Extract the (x, y) coordinate from the center of the cell holding the provided text.  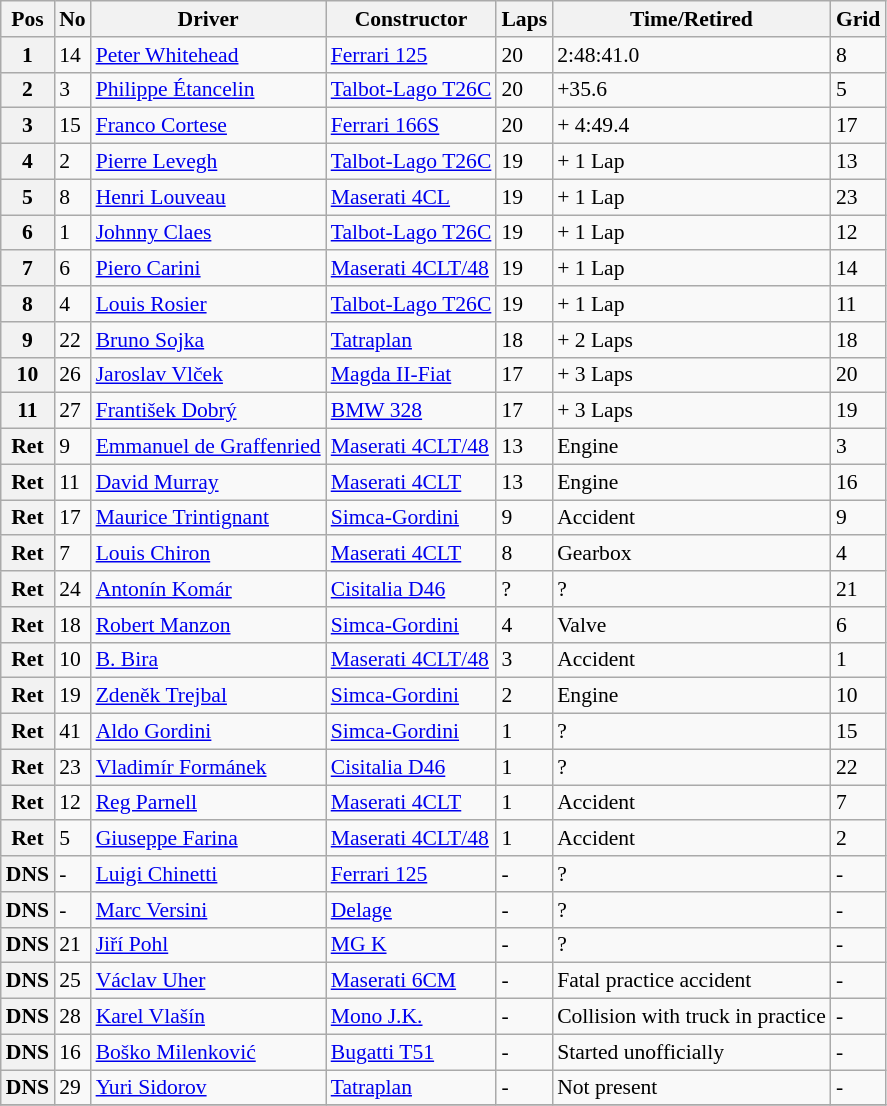
Fatal practice accident (692, 981)
Magda II-Fiat (412, 375)
Yuri Sidorov (208, 1088)
Antonín Komár (208, 589)
Emmanuel de Graffenried (208, 447)
Zdeněk Trejbal (208, 696)
Johnny Claes (208, 233)
Václav Uher (208, 981)
Philippe Étancelin (208, 90)
Bugatti T51 (412, 1052)
Not present (692, 1088)
29 (72, 1088)
Driver (208, 19)
František Dobrý (208, 411)
Henri Louveau (208, 197)
MG K (412, 945)
Delage (412, 910)
Constructor (412, 19)
Luigi Chinetti (208, 874)
Marc Versini (208, 910)
Aldo Gordini (208, 732)
Ferrari 166S (412, 126)
Louis Chiron (208, 554)
+ 2 Laps (692, 340)
Mono J.K. (412, 1017)
26 (72, 375)
27 (72, 411)
Vladimír Formánek (208, 767)
+ 4:49.4 (692, 126)
Pierre Levegh (208, 162)
Jiří Pohl (208, 945)
Boško Milenković (208, 1052)
Collision with truck in practice (692, 1017)
David Murray (208, 482)
Maserati 6CM (412, 981)
Reg Parnell (208, 803)
41 (72, 732)
Robert Manzon (208, 625)
Started unofficially (692, 1052)
Time/Retired (692, 19)
Pos (28, 19)
Peter Whitehead (208, 55)
25 (72, 981)
28 (72, 1017)
Karel Vlašín (208, 1017)
Giuseppe Farina (208, 839)
24 (72, 589)
+35.6 (692, 90)
Bruno Sojka (208, 340)
Laps (524, 19)
B. Bira (208, 660)
Grid (858, 19)
Piero Carini (208, 269)
Louis Rosier (208, 304)
Jaroslav Vlček (208, 375)
2:48:41.0 (692, 55)
Franco Cortese (208, 126)
No (72, 19)
Maurice Trintignant (208, 518)
Gearbox (692, 554)
Valve (692, 625)
Maserati 4CL (412, 197)
BMW 328 (412, 411)
